Return (x, y) of the center of cell containing provided text 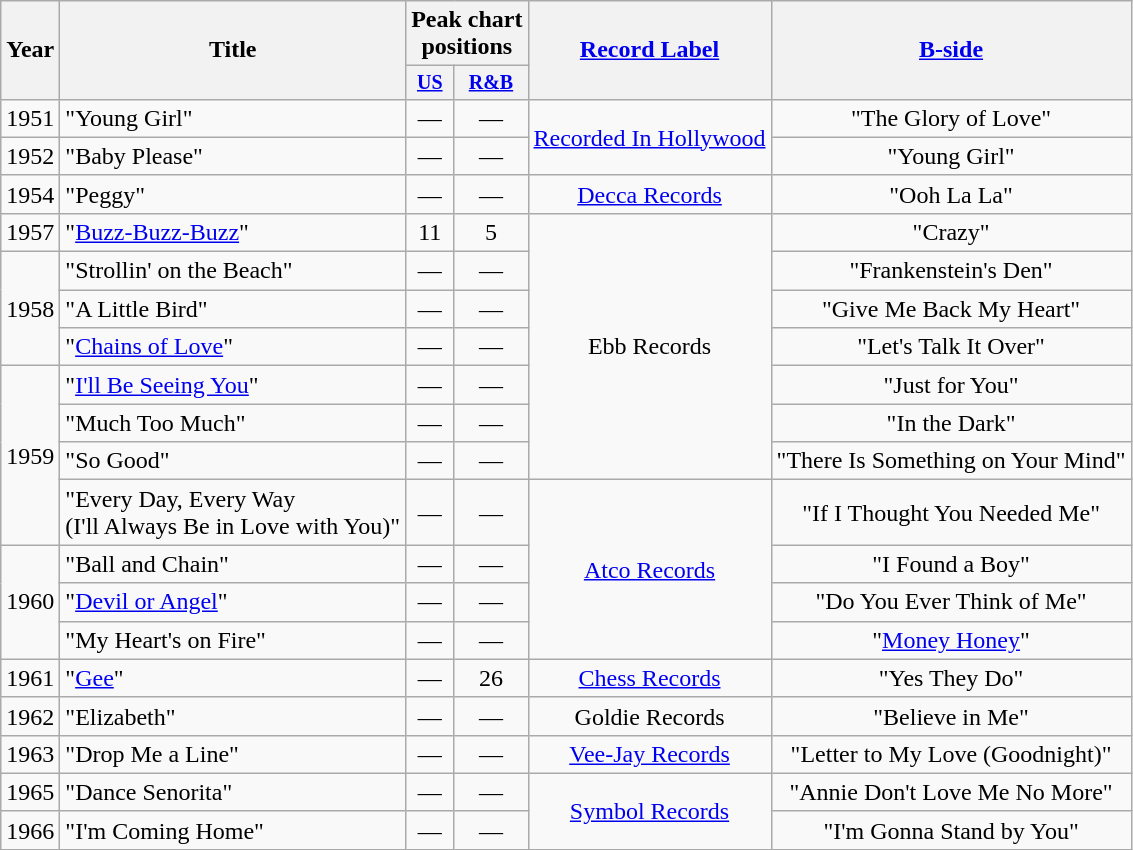
Chess Records (650, 678)
Year (30, 50)
"Do You Ever Think of Me" (951, 602)
"Yes They Do" (951, 678)
"In the Dark" (951, 423)
"Every Day, Every Way(I'll Always Be in Love with You)" (233, 512)
1958 (30, 309)
1962 (30, 716)
1966 (30, 830)
"Ball and Chain" (233, 564)
"Letter to My Love (Goodnight)" (951, 754)
"Let's Talk It Over" (951, 347)
1954 (30, 194)
"Just for You" (951, 385)
R&B (491, 82)
"Peggy" (233, 194)
1952 (30, 156)
"I'll Be Seeing You" (233, 385)
1963 (30, 754)
"So Good" (233, 461)
11 (430, 232)
"I'm Coming Home" (233, 830)
5 (491, 232)
"My Heart's on Fire" (233, 640)
"Dance Senorita" (233, 792)
"Strollin' on the Beach" (233, 271)
"Frankenstein's Den" (951, 271)
1951 (30, 118)
"Crazy" (951, 232)
"If I Thought You Needed Me" (951, 512)
"There Is Something on Your Mind" (951, 461)
"The Glory of Love" (951, 118)
US (430, 82)
"Elizabeth" (233, 716)
"I'm Gonna Stand by You" (951, 830)
"Drop Me a Line" (233, 754)
Vee-Jay Records (650, 754)
Goldie Records (650, 716)
1957 (30, 232)
"Money Honey" (951, 640)
"Ooh La La" (951, 194)
Decca Records (650, 194)
Symbol Records (650, 811)
Peak chartpositions (467, 34)
"Buzz-Buzz-Buzz" (233, 232)
1960 (30, 602)
"Much Too Much" (233, 423)
26 (491, 678)
"Annie Don't Love Me No More" (951, 792)
Recorded In Hollywood (650, 137)
1965 (30, 792)
"Give Me Back My Heart" (951, 309)
Title (233, 50)
1959 (30, 456)
B-side (951, 50)
"Chains of Love" (233, 347)
"Devil or Angel" (233, 602)
"A Little Bird" (233, 309)
1961 (30, 678)
"I Found a Boy" (951, 564)
Record Label (650, 50)
Atco Records (650, 570)
"Baby Please" (233, 156)
"Believe in Me" (951, 716)
"Gee" (233, 678)
Ebb Records (650, 346)
